Output the (x, y) coordinate of the center of the cell containing the given text.  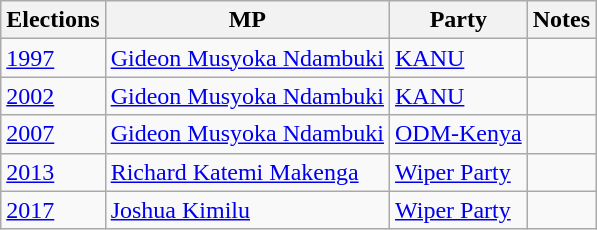
2002 (53, 96)
MP (247, 20)
2017 (53, 210)
Richard Katemi Makenga (247, 172)
Joshua Kimilu (247, 210)
ODM-Kenya (459, 134)
1997 (53, 58)
Notes (561, 20)
Party (459, 20)
2013 (53, 172)
Elections (53, 20)
2007 (53, 134)
